Provide the (x, y) coordinate of the cell's center where the given text is located.  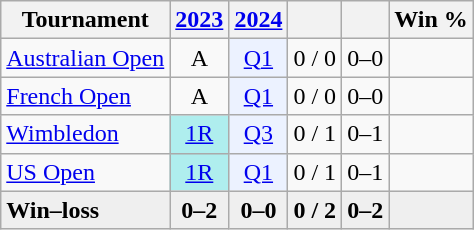
Tournament (86, 20)
French Open (86, 96)
2023 (200, 20)
Wimbledon (86, 134)
Win–loss (86, 210)
Australian Open (86, 58)
Q3 (258, 134)
2024 (258, 20)
0 / 2 (315, 210)
Win % (432, 20)
US Open (86, 172)
